Find where the given text appears and provide that cell's center as (X, Y) coordinate. 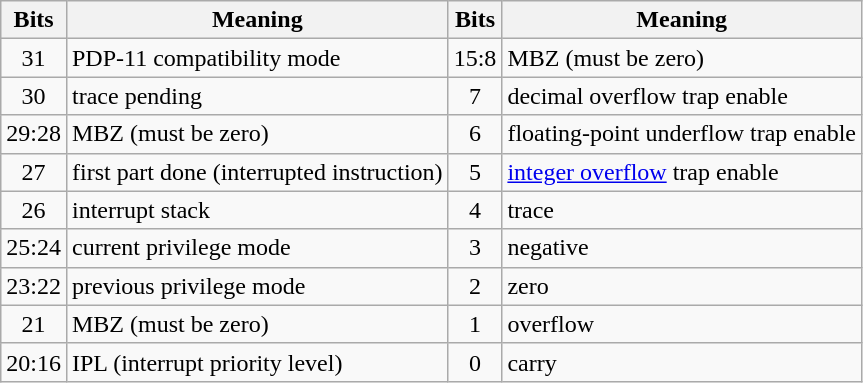
25:24 (34, 248)
27 (34, 172)
3 (475, 248)
decimal overflow trap enable (682, 96)
20:16 (34, 362)
trace pending (257, 96)
6 (475, 134)
30 (34, 96)
first part done (interrupted instruction) (257, 172)
31 (34, 58)
7 (475, 96)
PDP-11 compatibility mode (257, 58)
15:8 (475, 58)
1 (475, 324)
23:22 (34, 286)
integer overflow trap enable (682, 172)
trace (682, 210)
26 (34, 210)
zero (682, 286)
0 (475, 362)
5 (475, 172)
2 (475, 286)
4 (475, 210)
interrupt stack (257, 210)
29:28 (34, 134)
21 (34, 324)
current privilege mode (257, 248)
carry (682, 362)
negative (682, 248)
overflow (682, 324)
IPL (interrupt priority level) (257, 362)
previous privilege mode (257, 286)
floating-point underflow trap enable (682, 134)
